Locate the cell with the specified text and output its (x, y) center coordinate. 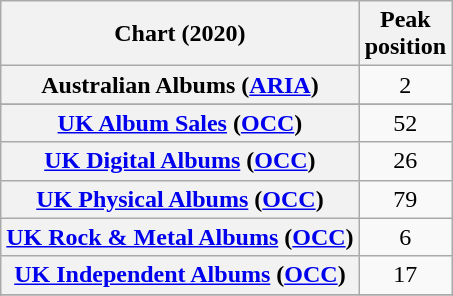
Peakposition (405, 34)
52 (405, 123)
26 (405, 161)
2 (405, 85)
Chart (2020) (180, 34)
UK Physical Albums (OCC) (180, 199)
UK Rock & Metal Albums (OCC) (180, 237)
Australian Albums (ARIA) (180, 85)
UK Digital Albums (OCC) (180, 161)
17 (405, 275)
79 (405, 199)
UK Album Sales (OCC) (180, 123)
UK Independent Albums (OCC) (180, 275)
6 (405, 237)
